Determine the [X, Y] coordinate at the center of the cell enclosing the given text.  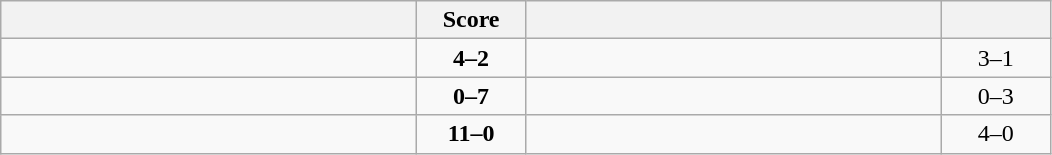
Score [472, 20]
0–7 [472, 96]
0–3 [996, 96]
4–2 [472, 58]
4–0 [996, 134]
11–0 [472, 134]
3–1 [996, 58]
